Extract the (x, y) coordinate from the center of the cell holding the provided text.  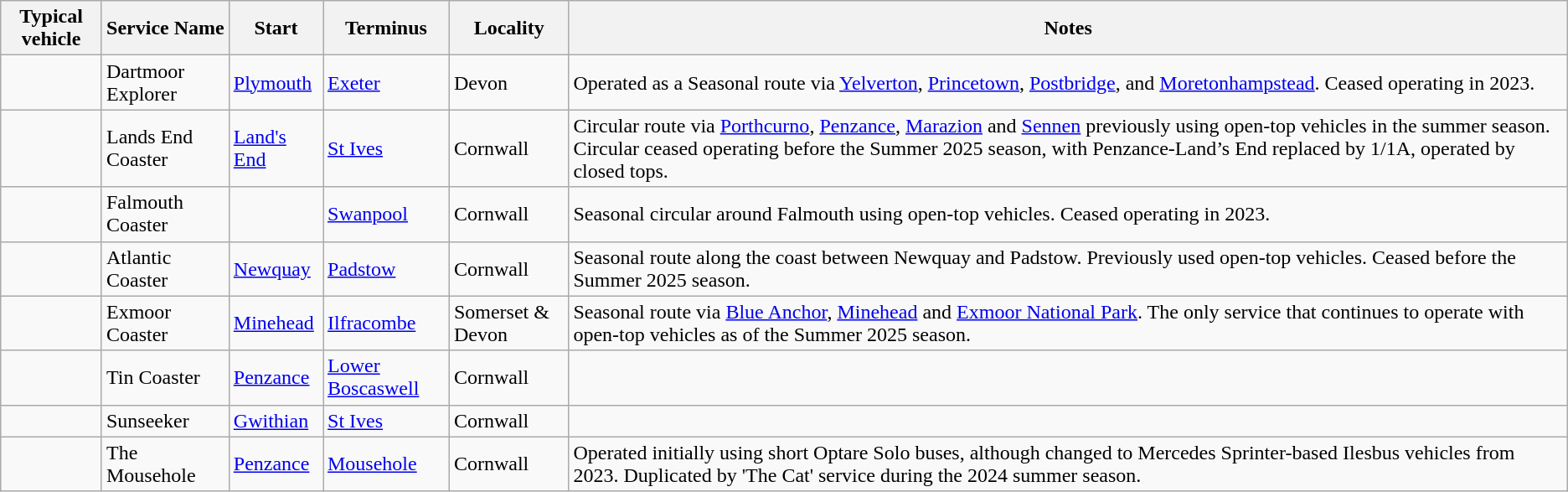
Typical vehicle (52, 28)
Gwithian (276, 421)
Land's End (276, 148)
Exmoor Coaster (165, 324)
Ilfracombe (387, 324)
Locality (508, 28)
Plymouth (276, 82)
Padstow (387, 268)
Terminus (387, 28)
Sunseeker (165, 421)
Lands End Coaster (165, 148)
Tin Coaster (165, 377)
Seasonal circular around Falmouth using open-top vehicles. Ceased operating in 2023. (1068, 215)
Exeter (387, 82)
Seasonal route along the coast between Newquay and Padstow. Previously used open-top vehicles. Ceased before the Summer 2025 season. (1068, 268)
The Mousehole (165, 464)
Dartmoor Explorer (165, 82)
Lower Boscaswell (387, 377)
Somerset & Devon (508, 324)
Service Name (165, 28)
Atlantic Coaster (165, 268)
Notes (1068, 28)
Operated as a Seasonal route via Yelverton, Princetown, Postbridge, and Moretonhampstead. Ceased operating in 2023. (1068, 82)
Newquay (276, 268)
Falmouth Coaster (165, 215)
Minehead (276, 324)
Devon (508, 82)
Start (276, 28)
Swanpool (387, 215)
Mousehole (387, 464)
